For the text-containing cell, return its midpoint in [X, Y] coordinate format. 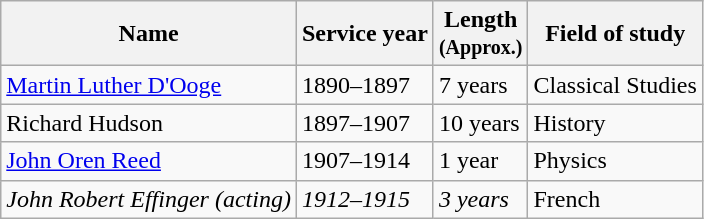
John Robert Effinger (acting) [149, 199]
1 year [480, 161]
1890–1897 [364, 85]
1912–1915 [364, 199]
1897–1907 [364, 123]
History [615, 123]
1907–1914 [364, 161]
Physics [615, 161]
John Oren Reed [149, 161]
Classical Studies [615, 85]
Richard Hudson [149, 123]
3 years [480, 199]
10 years [480, 123]
7 years [480, 85]
Name [149, 34]
Martin Luther D'Ooge [149, 85]
Service year [364, 34]
French [615, 199]
Length(Approx.) [480, 34]
Field of study [615, 34]
